Pinpoint the cell where the given text exists, returning its (x, y) midpoint coordinate. 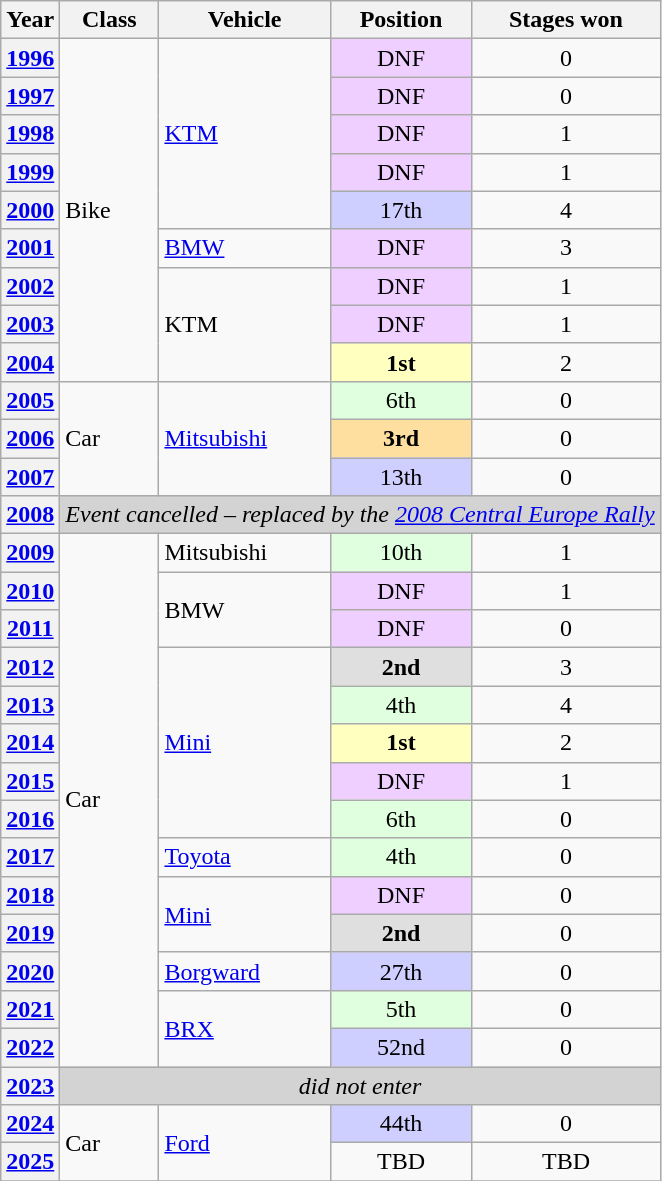
2020 (30, 971)
Vehicle (244, 20)
Toyota (244, 857)
2017 (30, 857)
2021 (30, 1009)
Stages won (566, 20)
2019 (30, 933)
2015 (30, 781)
2006 (30, 438)
2007 (30, 477)
1996 (30, 58)
2005 (30, 400)
52nd (400, 1047)
27th (400, 971)
2022 (30, 1047)
Class (110, 20)
2025 (30, 1162)
1999 (30, 172)
10th (400, 553)
2001 (30, 248)
2013 (30, 705)
17th (400, 210)
did not enter (360, 1085)
Year (30, 20)
1998 (30, 134)
5th (400, 1009)
13th (400, 477)
2014 (30, 743)
2003 (30, 324)
2002 (30, 286)
Bike (110, 210)
2008 (30, 515)
Event cancelled – replaced by the 2008 Central Europe Rally (360, 515)
BRX (244, 1028)
2004 (30, 362)
2011 (30, 629)
3rd (400, 438)
2000 (30, 210)
2024 (30, 1124)
Borgward (244, 971)
2018 (30, 895)
Position (400, 20)
2016 (30, 819)
2012 (30, 667)
2023 (30, 1085)
2009 (30, 553)
2010 (30, 591)
44th (400, 1124)
Ford (244, 1143)
1997 (30, 96)
